From the cell containing the given text, extract its center point as [X, Y] coordinate. 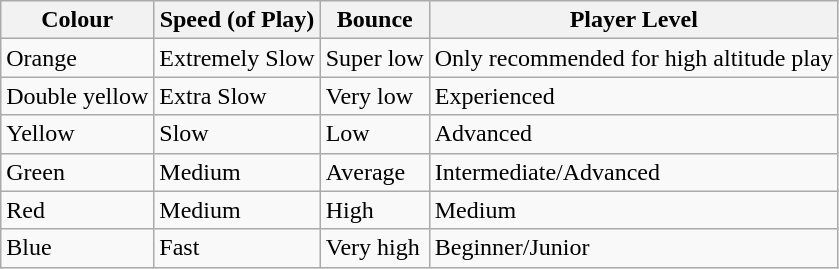
Only recommended for high altitude play [634, 58]
Double yellow [78, 96]
Player Level [634, 20]
Speed (of Play) [237, 20]
Colour [78, 20]
Beginner/Junior [634, 248]
Orange [78, 58]
Fast [237, 248]
Green [78, 172]
Average [374, 172]
Experienced [634, 96]
Super low [374, 58]
Extra Slow [237, 96]
High [374, 210]
Intermediate/Advanced [634, 172]
Low [374, 134]
Blue [78, 248]
Bounce [374, 20]
Slow [237, 134]
Extremely Slow [237, 58]
Very low [374, 96]
Very high [374, 248]
Red [78, 210]
Advanced [634, 134]
Yellow [78, 134]
